Provide the [x, y] coordinate of the cell's center where the given text is located.  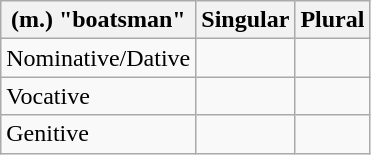
(m.) "boatsman" [98, 20]
Genitive [98, 134]
Singular [246, 20]
Plural [332, 20]
Vocative [98, 96]
Nominative/Dative [98, 58]
